Determine the [X, Y] coordinate at the center of the cell enclosing the given text.  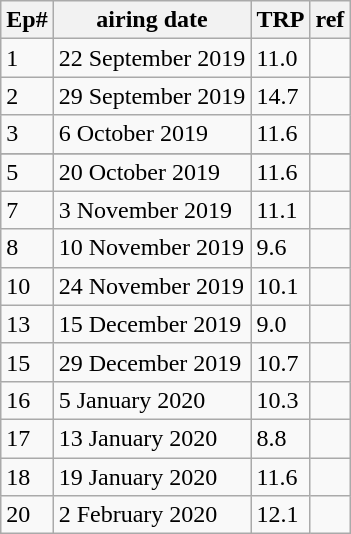
29 December 2019 [152, 362]
10 November 2019 [152, 248]
2 [27, 96]
ref [330, 20]
10.7 [280, 362]
13 [27, 324]
22 September 2019 [152, 58]
Ep# [27, 20]
10.1 [280, 286]
7 [27, 210]
24 November 2019 [152, 286]
5 [27, 172]
12.1 [280, 515]
2 February 2020 [152, 515]
11.1 [280, 210]
10.3 [280, 400]
13 January 2020 [152, 438]
16 [27, 400]
3 [27, 134]
8 [27, 248]
14.7 [280, 96]
11.0 [280, 58]
20 October 2019 [152, 172]
15 December 2019 [152, 324]
19 January 2020 [152, 477]
1 [27, 58]
15 [27, 362]
10 [27, 286]
29 September 2019 [152, 96]
airing date [152, 20]
20 [27, 515]
3 November 2019 [152, 210]
9.6 [280, 248]
6 October 2019 [152, 134]
9.0 [280, 324]
TRP [280, 20]
5 January 2020 [152, 400]
18 [27, 477]
8.8 [280, 438]
17 [27, 438]
